Detect which cell encompasses the target text, then output its [x, y] center coordinate. 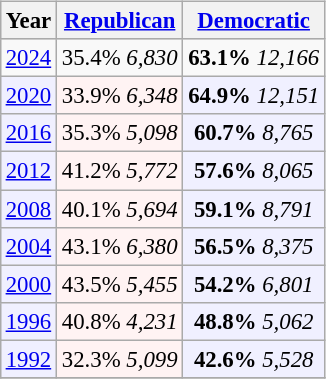
Republican [119, 21]
41.2% 5,772 [119, 171]
2004 [28, 246]
56.5% 8,375 [254, 246]
32.3% 5,099 [119, 359]
2020 [28, 96]
Year [28, 21]
43.5% 5,455 [119, 284]
33.9% 6,348 [119, 96]
40.1% 5,694 [119, 209]
2008 [28, 209]
57.6% 8,065 [254, 171]
42.6% 5,528 [254, 359]
64.9% 12,151 [254, 96]
2012 [28, 171]
2000 [28, 284]
43.1% 6,380 [119, 246]
1996 [28, 321]
40.8% 4,231 [119, 321]
1992 [28, 359]
Democratic [254, 21]
2016 [28, 133]
35.4% 6,830 [119, 58]
2024 [28, 58]
60.7% 8,765 [254, 133]
54.2% 6,801 [254, 284]
48.8% 5,062 [254, 321]
35.3% 5,098 [119, 133]
59.1% 8,791 [254, 209]
63.1% 12,166 [254, 58]
